Return the [x, y] coordinate for the center point of the cell that contains the specified text.  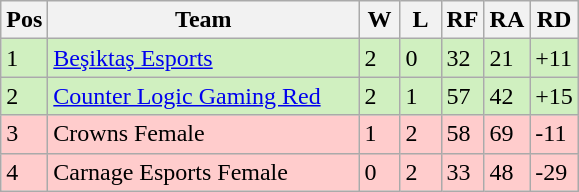
L [420, 20]
RA [507, 20]
3 [24, 134]
4 [24, 172]
57 [462, 96]
58 [462, 134]
Carnage Esports Female [204, 172]
RD [554, 20]
Beşiktaş Esports [204, 58]
69 [507, 134]
42 [507, 96]
+15 [554, 96]
48 [507, 172]
21 [507, 58]
Team [204, 20]
-29 [554, 172]
W [380, 20]
-11 [554, 134]
Counter Logic Gaming Red [204, 96]
33 [462, 172]
Crowns Female [204, 134]
Pos [24, 20]
RF [462, 20]
32 [462, 58]
+11 [554, 58]
